Provide the [x, y] coordinate of the cell's center where the given text is located.  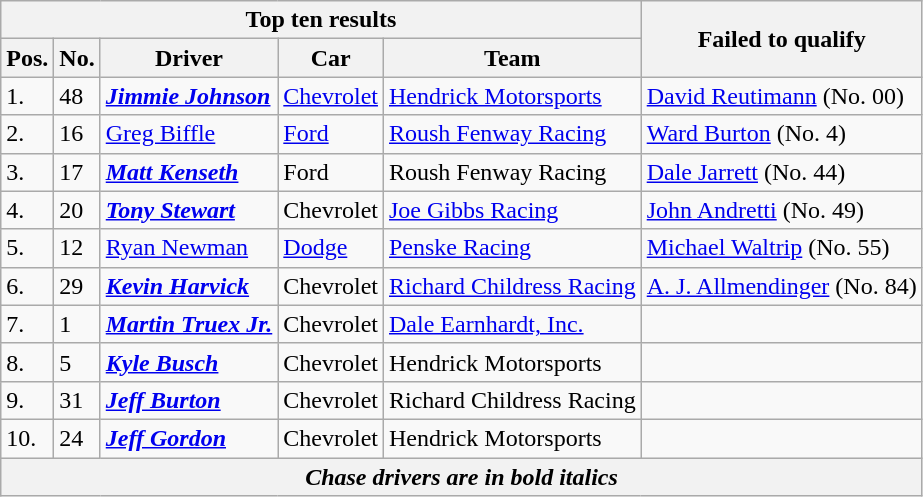
20 [77, 210]
No. [77, 58]
John Andretti (No. 49) [782, 210]
Kyle Busch [189, 362]
Penske Racing [512, 248]
Chase drivers are in bold italics [462, 477]
Martin Truex Jr. [189, 324]
Jimmie Johnson [189, 96]
Michael Waltrip (No. 55) [782, 248]
48 [77, 96]
Dale Earnhardt, Inc. [512, 324]
Pos. [28, 58]
17 [77, 172]
Matt Kenseth [189, 172]
31 [77, 400]
Dale Jarrett (No. 44) [782, 172]
7. [28, 324]
16 [77, 134]
Ward Burton (No. 4) [782, 134]
Tony Stewart [189, 210]
9. [28, 400]
5 [77, 362]
Driver [189, 58]
8. [28, 362]
Team [512, 58]
Car [331, 58]
Top ten results [321, 20]
4. [28, 210]
6. [28, 286]
Failed to qualify [782, 39]
12 [77, 248]
3. [28, 172]
Joe Gibbs Racing [512, 210]
1 [77, 324]
29 [77, 286]
24 [77, 438]
10. [28, 438]
2. [28, 134]
Greg Biffle [189, 134]
David Reutimann (No. 00) [782, 96]
5. [28, 248]
A. J. Allmendinger (No. 84) [782, 286]
Ryan Newman [189, 248]
1. [28, 96]
Kevin Harvick [189, 286]
Dodge [331, 248]
Jeff Gordon [189, 438]
Jeff Burton [189, 400]
